Extract the (x, y) coordinate from the center of the cell holding the provided text.  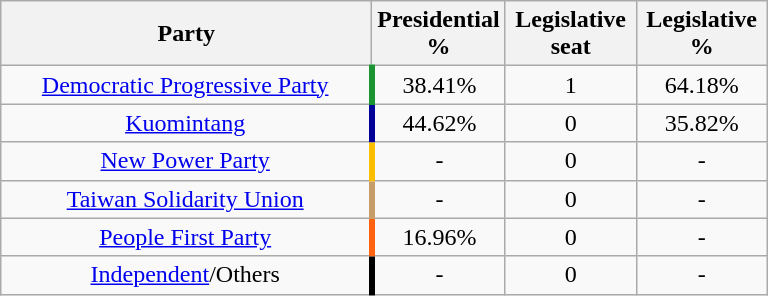
Party (186, 34)
35.82% (702, 123)
Independent/Others (186, 275)
New Power Party (186, 161)
Legislative % (702, 34)
64.18% (702, 85)
38.41% (438, 85)
1 (570, 85)
People First Party (186, 237)
44.62% (438, 123)
Presidential % (438, 34)
Democratic Progressive Party (186, 85)
Legislative seat (570, 34)
Taiwan Solidarity Union (186, 199)
16.96% (438, 237)
Kuomintang (186, 123)
